Detect which cell encompasses the target text, then output its (X, Y) center coordinate. 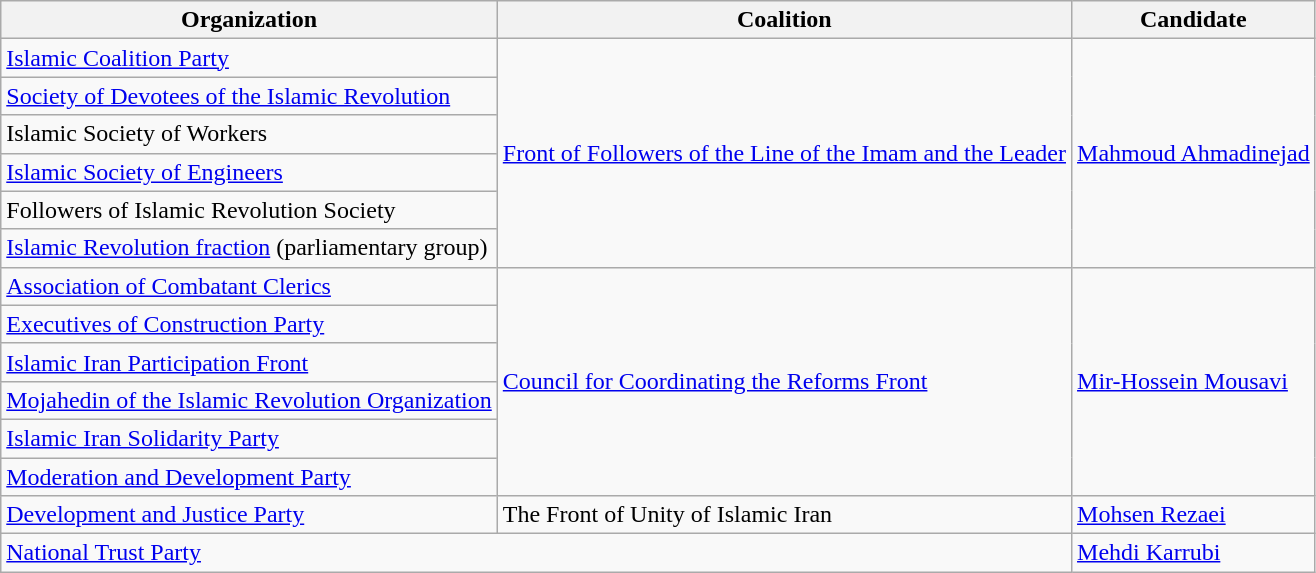
National Trust Party (536, 553)
Candidate (1194, 20)
Islamic Revolution fraction (parliamentary group) (250, 248)
Islamic Society of Workers (250, 134)
Mohsen Rezaei (1194, 515)
Organization (250, 20)
Executives of Construction Party (250, 324)
Society of Devotees of the Islamic Revolution (250, 96)
Council for Coordinating the Reforms Front (784, 381)
Islamic Coalition Party (250, 58)
Mehdi Karrubi (1194, 553)
Mir-Hossein Mousavi (1194, 381)
Mojahedin of the Islamic Revolution Organization (250, 400)
The Front of Unity of Islamic Iran (784, 515)
Association of Combatant Clerics (250, 286)
Islamic Iran Participation Front (250, 362)
Coalition (784, 20)
Islamic Iran Solidarity Party (250, 438)
Moderation and Development Party (250, 477)
Followers of Islamic Revolution Society (250, 210)
Mahmoud Ahmadinejad (1194, 153)
Development and Justice Party (250, 515)
Islamic Society of Engineers (250, 172)
Front of Followers of the Line of the Imam and the Leader (784, 153)
